Return [x, y] of the center of cell containing provided text 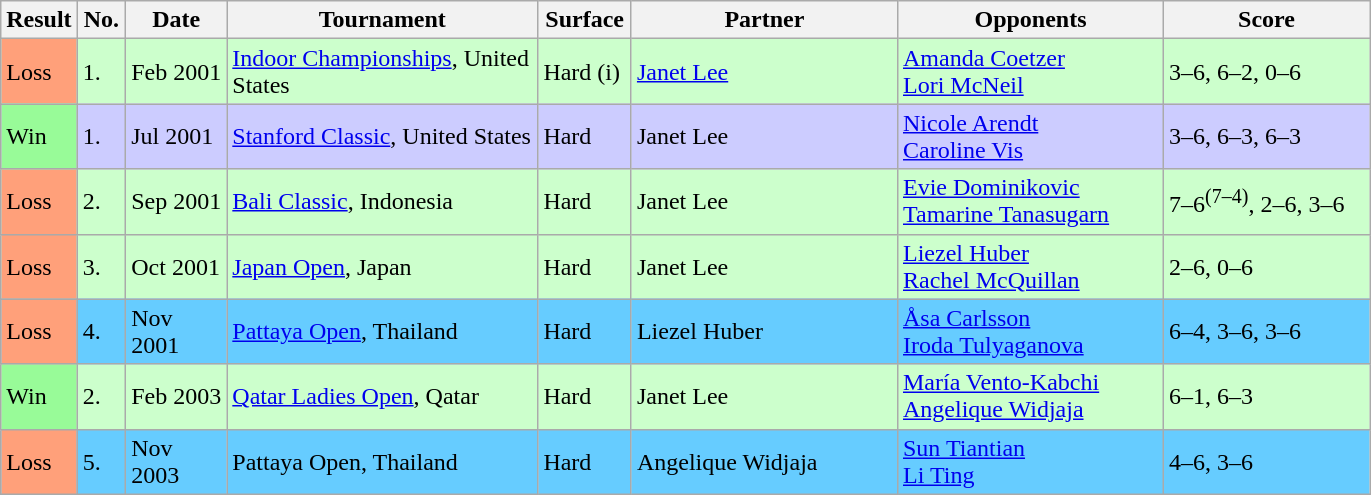
Feb 2003 [176, 396]
3–6, 6–2, 0–6 [1267, 72]
Nov 2001 [176, 332]
3–6, 6–3, 6–3 [1267, 136]
Partner [764, 20]
6–4, 3–6, 3–6 [1267, 332]
3. [102, 266]
Nov 2003 [176, 462]
Sep 2001 [176, 202]
Japan Open, Japan [382, 266]
Surface [585, 20]
Feb 2001 [176, 72]
4. [102, 332]
Bali Classic, Indonesia [382, 202]
7–6(7–4), 2–6, 3–6 [1267, 202]
2–6, 0–6 [1267, 266]
5. [102, 462]
Liezel Huber Rachel McQuillan [1030, 266]
Evie Dominikovic Tamarine Tanasugarn [1030, 202]
María Vento-Kabchi Angelique Widjaja [1030, 396]
Angelique Widjaja [764, 462]
Indoor Championships, United States [382, 72]
Tournament [382, 20]
6–1, 6–3 [1267, 396]
Oct 2001 [176, 266]
Jul 2001 [176, 136]
Date [176, 20]
Opponents [1030, 20]
Stanford Classic, United States [382, 136]
No. [102, 20]
Sun Tiantian Li Ting [1030, 462]
Qatar Ladies Open, Qatar [382, 396]
Result [39, 20]
Liezel Huber [764, 332]
Hard (i) [585, 72]
Åsa Carlsson Iroda Tulyaganova [1030, 332]
4–6, 3–6 [1267, 462]
Nicole Arendt Caroline Vis [1030, 136]
Score [1267, 20]
Amanda Coetzer Lori McNeil [1030, 72]
